For the text-containing cell, return its midpoint in [x, y] coordinate format. 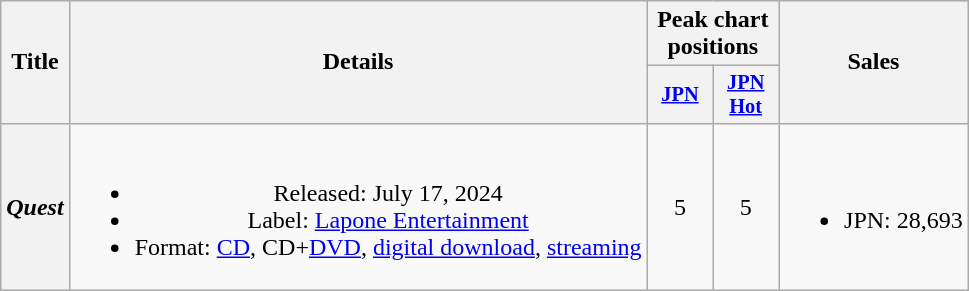
Released: July 17, 2024 Label: Lapone EntertainmentFormat: CD, CD+DVD, digital download, streaming [358, 206]
Sales [874, 62]
JPN: 28,693 [874, 206]
Title [35, 62]
Quest [35, 206]
JPN [680, 95]
Details [358, 62]
Peak chart positions [712, 34]
JPNHot [746, 95]
